Capture the cell that displays the provided text and extract its [x, y] central coordinate. 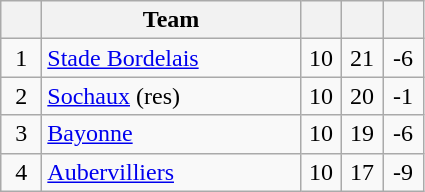
Bayonne [172, 134]
1 [22, 58]
Aubervilliers [172, 172]
-1 [402, 96]
17 [362, 172]
2 [22, 96]
Sochaux (res) [172, 96]
-9 [402, 172]
20 [362, 96]
21 [362, 58]
Stade Bordelais [172, 58]
19 [362, 134]
4 [22, 172]
Team [172, 20]
3 [22, 134]
